Provide the (x, y) coordinate of the cell's center where the given text is located.  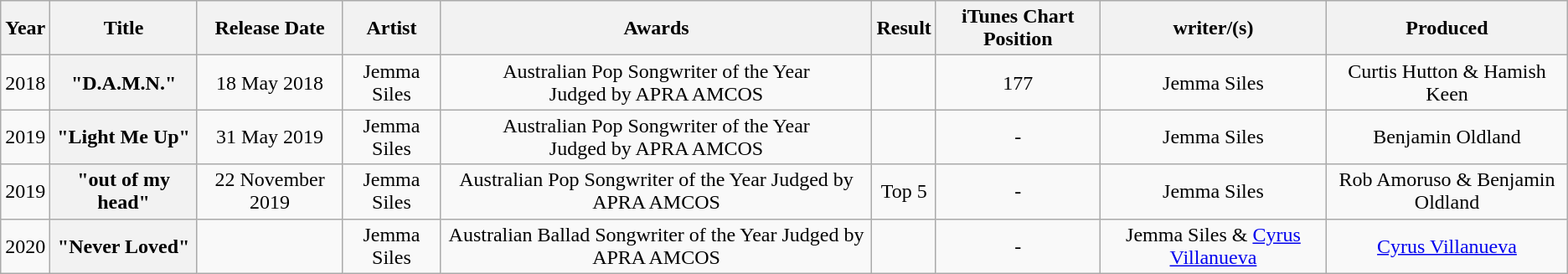
Australian Pop Songwriter of the Year Judged by APRA AMCOS (657, 191)
Produced (1447, 28)
writer/(s) (1213, 28)
"out of my head" (124, 191)
177 (1018, 82)
2018 (25, 82)
31 May 2019 (270, 137)
Jemma Siles & Cyrus Villanueva (1213, 246)
Top 5 (904, 191)
Year (25, 28)
"Never Loved" (124, 246)
Curtis Hutton & Hamish Keen (1447, 82)
22 November 2019 (270, 191)
"D.A.M.N." (124, 82)
Benjamin Oldland (1447, 137)
Awards (657, 28)
Artist (392, 28)
Cyrus Villanueva (1447, 246)
Title (124, 28)
iTunes Chart Position (1018, 28)
Australian Ballad Songwriter of the Year Judged by APRA AMCOS (657, 246)
18 May 2018 (270, 82)
Result (904, 28)
"Light Me Up" (124, 137)
Rob Amoruso & Benjamin Oldland (1447, 191)
2020 (25, 246)
Release Date (270, 28)
